For the text-containing cell, return its midpoint in [X, Y] coordinate format. 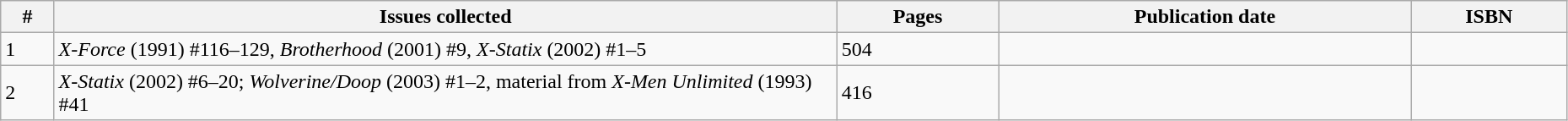
2 [27, 93]
ISBN [1489, 17]
504 [918, 49]
X-Statix (2002) #6–20; Wolverine/Doop (2003) #1–2, material from X-Men Unlimited (1993) #41 [445, 93]
X-Force (1991) #116–129, Brotherhood (2001) #9, X-Statix (2002) #1–5 [445, 49]
1 [27, 49]
Issues collected [445, 17]
Publication date [1205, 17]
# [27, 17]
Pages [918, 17]
416 [918, 93]
